Return (x, y) of the center of cell containing provided text 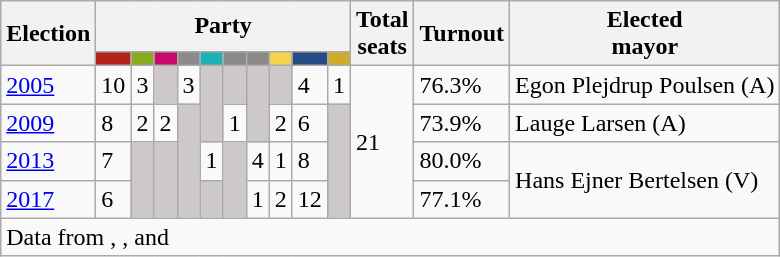
12 (310, 199)
Party (224, 26)
Egon Plejdrup Poulsen (A) (645, 85)
73.9% (462, 123)
7 (114, 161)
2017 (48, 199)
76.3% (462, 85)
Hans Ejner Bertelsen (V) (645, 180)
77.1% (462, 199)
Electedmayor (645, 34)
Election (48, 34)
2009 (48, 123)
2005 (48, 85)
Turnout (462, 34)
80.0% (462, 161)
Data from , , and (390, 237)
21 (382, 142)
Lauge Larsen (A) (645, 123)
10 (114, 85)
Totalseats (382, 34)
2013 (48, 161)
